Find where the given text appears and provide that cell's center as (X, Y) coordinate. 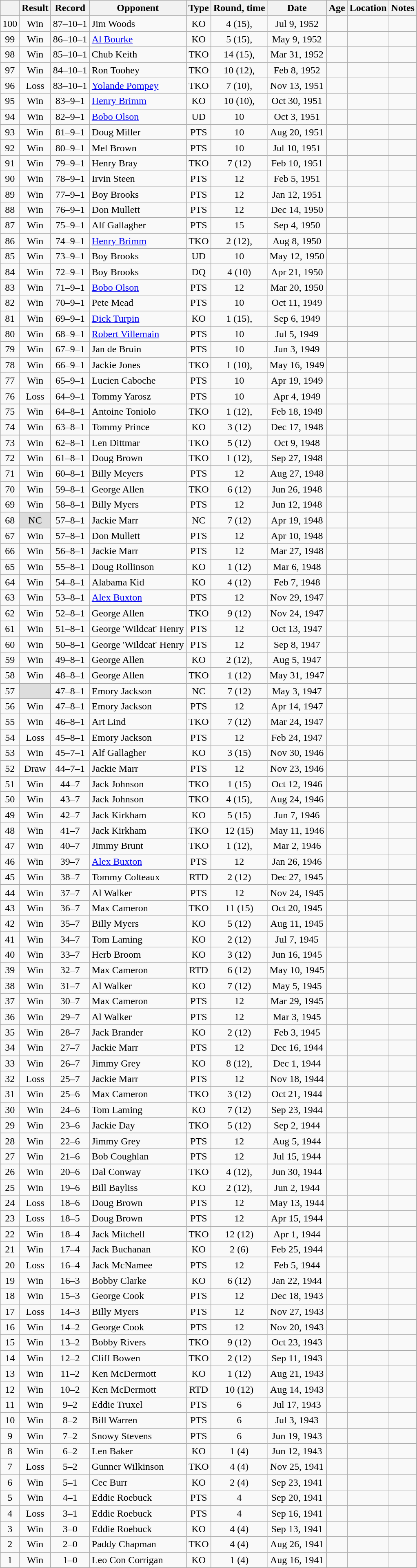
93 (10, 132)
Len Baker (138, 1451)
Al Bourke (138, 39)
58 (10, 675)
Mar 20, 1950 (297, 287)
Bobby Clarke (138, 1281)
25 (10, 1188)
Sep 8, 1947 (297, 644)
28–7 (70, 1032)
4 (10) (239, 272)
81–9–1 (70, 132)
7–2 (70, 1435)
78 (10, 365)
1 (15) (239, 784)
Aug 21, 1943 (297, 1374)
Apr 19, 1948 (297, 520)
Feb 24, 1947 (297, 738)
75–9–1 (70, 225)
11 (10, 1405)
35–7 (70, 923)
Antoine Toniolo (138, 411)
63 (10, 598)
43 (10, 908)
Sep 6, 1949 (297, 318)
95 (10, 101)
5 (10, 1498)
Apr 21, 1950 (297, 272)
May 10, 1945 (297, 970)
22–6 (70, 1141)
Notes (403, 8)
70 (10, 489)
74 (10, 427)
37 (10, 1001)
8–2 (70, 1420)
18–6 (70, 1203)
Dec 18, 1943 (297, 1296)
56 (10, 707)
Gunner Wilkinson (138, 1467)
39 (10, 970)
Aug 11, 1945 (297, 923)
99 (10, 39)
16 (10, 1327)
27–7 (70, 1048)
64–8–1 (70, 411)
Jan 22, 1944 (297, 1281)
Nov 13, 1951 (297, 86)
Oct 11, 1949 (297, 303)
31 (10, 1094)
Bob Coughlan (138, 1156)
Mar 31, 1952 (297, 55)
Tommy Prince (138, 427)
Cec Burr (138, 1482)
Tommy Colteaux (138, 877)
37–7 (70, 892)
66–9–1 (70, 365)
32–7 (70, 970)
10 (12), (239, 70)
Oct 12, 1946 (297, 784)
May 31, 1947 (297, 675)
1 (10), (239, 365)
60–8–1 (70, 474)
79 (10, 349)
Opponent (138, 8)
Aug 26, 1941 (297, 1544)
13 (10, 1374)
5–1 (70, 1482)
48 (10, 830)
15–3 (70, 1296)
Apr 4, 1949 (297, 396)
27 (10, 1156)
Sep 23, 1944 (297, 1110)
67 (10, 536)
Jim Woods (138, 24)
7 (10), (239, 86)
60 (10, 644)
Jackie Day (138, 1125)
21 (10, 1250)
Mel Brown (138, 148)
May 16, 1949 (297, 365)
72 (10, 458)
1–0 (70, 1560)
42–7 (70, 815)
Oct 9, 1948 (297, 442)
71 (10, 474)
DQ (198, 272)
44–7 (70, 784)
50 (10, 799)
65–9–1 (70, 380)
Dal Conway (138, 1172)
Dec 16, 1944 (297, 1048)
87 (10, 225)
5 (15), (239, 39)
3–1 (70, 1513)
83–9–1 (70, 101)
4–1 (70, 1498)
38–7 (70, 877)
55 (10, 722)
36–7 (70, 908)
Jul 9, 1952 (297, 24)
Herb Broom (138, 955)
4 (12), (239, 1172)
7 (10, 1467)
18–5 (70, 1219)
Jul 15, 1944 (297, 1156)
8 (12), (239, 1063)
Jack McNamee (138, 1265)
61–8–1 (70, 458)
58–8–1 (70, 505)
Apr 14, 1947 (297, 707)
13–2 (70, 1343)
Apr 15, 1944 (297, 1219)
Nov 18, 1944 (297, 1079)
Mar 3, 1945 (297, 1017)
71–9–1 (70, 287)
16–4 (70, 1265)
Sep 20, 1941 (297, 1498)
Jun 26, 1948 (297, 489)
Aug 16, 1941 (297, 1560)
81 (10, 318)
Aug 24, 1946 (297, 799)
45 (10, 877)
12–2 (70, 1358)
Oct 20, 1945 (297, 908)
73–9–1 (70, 256)
Billy Meyers (138, 474)
1 (10, 1560)
47 (10, 846)
82 (10, 303)
Apr 19, 1949 (297, 380)
Bobby Rivers (138, 1343)
65 (10, 567)
Nov 20, 1943 (297, 1327)
14–2 (70, 1327)
77 (10, 380)
87–10–1 (70, 24)
Oct 3, 1951 (297, 117)
Jun 3, 1949 (297, 349)
Result (35, 8)
Date (297, 8)
72–9–1 (70, 272)
8 (10, 1451)
40 (10, 955)
40–7 (70, 846)
16–3 (70, 1281)
24 (10, 1203)
76 (10, 396)
36 (10, 1017)
86 (10, 241)
69–9–1 (70, 318)
53 (10, 753)
Jun 12, 1943 (297, 1451)
96 (10, 86)
5–2 (70, 1467)
Jun 16, 1945 (297, 955)
88 (10, 210)
Jul 10, 1951 (297, 148)
21–6 (70, 1156)
Jimmy Brunt (138, 846)
Chub Keith (138, 55)
26 (10, 1172)
Jan de Bruin (138, 349)
49–8–1 (70, 660)
51 (10, 784)
Nov 23, 1946 (297, 769)
76–9–1 (70, 210)
12 (15) (239, 830)
90 (10, 179)
May 3, 1947 (297, 691)
57 (10, 691)
20–6 (70, 1172)
Dec 1, 1944 (297, 1063)
Sep 16, 1941 (297, 1513)
Jul 3, 1943 (297, 1420)
79–9–1 (70, 163)
10 (10), (239, 101)
Jun 7, 1946 (297, 815)
84–10–1 (70, 70)
Mar 6, 1948 (297, 567)
Apr 10, 1948 (297, 536)
Nov 25, 1941 (297, 1467)
33–7 (70, 955)
59–8–1 (70, 489)
Paddy Chapman (138, 1544)
52 (10, 769)
Bill Warren (138, 1420)
75 (10, 411)
77–9–1 (70, 194)
48–8–1 (70, 675)
34 (10, 1048)
Feb 7, 1948 (297, 582)
Sep 11, 1943 (297, 1358)
41–7 (70, 830)
Aug 8, 1950 (297, 241)
Aug 5, 1947 (297, 660)
45–7–1 (70, 753)
Pete Mead (138, 303)
62–8–1 (70, 442)
41 (10, 939)
Dec 17, 1948 (297, 427)
61 (10, 629)
Type (198, 8)
10–2 (70, 1389)
23–6 (70, 1125)
Jun 19, 1943 (297, 1435)
Location (368, 8)
68 (10, 520)
55–8–1 (70, 567)
32 (10, 1079)
Sep 2, 1944 (297, 1125)
78–9–1 (70, 179)
51–8–1 (70, 629)
Oct 13, 1947 (297, 629)
Irvin Steen (138, 179)
May 9, 1952 (297, 39)
Draw (35, 769)
2–0 (70, 1544)
74–9–1 (70, 241)
35 (10, 1032)
82–9–1 (70, 117)
94 (10, 117)
9–2 (70, 1405)
53–8–1 (70, 598)
Dec 27, 1945 (297, 877)
3–0 (70, 1529)
Jack Mitchell (138, 1234)
Dick Turpin (138, 318)
Jackie Jones (138, 365)
86–10–1 (70, 39)
Lucien Caboche (138, 380)
26–7 (70, 1063)
28 (10, 1141)
52–8–1 (70, 613)
Sep 13, 1941 (297, 1529)
Aug 27, 1948 (297, 474)
Nov 24, 1947 (297, 613)
Jun 2, 1944 (297, 1188)
69 (10, 505)
Feb 3, 1945 (297, 1032)
Jack Brander (138, 1032)
Nov 30, 1946 (297, 753)
89 (10, 194)
31–7 (70, 986)
14 (10, 1358)
Tommy Yarosz (138, 396)
20 (10, 1265)
6–2 (70, 1451)
64 (10, 582)
83–10–1 (70, 86)
2 (4) (239, 1482)
Feb 5, 1951 (297, 179)
Feb 18, 1949 (297, 411)
Henry Bray (138, 163)
Jul 5, 1949 (297, 334)
Oct 30, 1951 (297, 101)
92 (10, 148)
Mar 29, 1945 (297, 1001)
84 (10, 272)
Cliff Bowen (138, 1358)
50–8–1 (70, 644)
Jan 26, 1946 (297, 861)
10 (12) (239, 1389)
18–4 (70, 1234)
19 (10, 1281)
Art Lind (138, 722)
25–7 (70, 1079)
18 (10, 1296)
Sep 27, 1948 (297, 458)
5 (15) (239, 815)
Mar 2, 1946 (297, 846)
Len Dittmar (138, 442)
14 (15), (239, 55)
54–8–1 (70, 582)
Eddie Truxel (138, 1405)
33 (10, 1063)
39–7 (70, 861)
91 (10, 163)
62 (10, 613)
46 (10, 861)
Record (70, 8)
4 (12) (239, 582)
25–6 (70, 1094)
85 (10, 256)
Sep 23, 1941 (297, 1482)
17 (10, 1312)
14–3 (70, 1312)
54 (10, 738)
30–7 (70, 1001)
30 (10, 1110)
Jack Buchanan (138, 1250)
12 (12) (239, 1234)
9 (10, 1435)
17–4 (70, 1250)
80 (10, 334)
Aug 20, 1951 (297, 132)
1 (15), (239, 318)
44 (10, 892)
34–7 (70, 939)
Aug 14, 1943 (297, 1389)
Nov 29, 1947 (297, 598)
45–8–1 (70, 738)
May 5, 1945 (297, 986)
Leo Con Corrigan (138, 1560)
May 12, 1950 (297, 256)
2 (6) (239, 1250)
19–6 (70, 1188)
Aug 5, 1944 (297, 1141)
May 13, 1944 (297, 1203)
64–9–1 (70, 396)
22 (10, 1234)
May 11, 1946 (297, 830)
Oct 21, 1944 (297, 1094)
29–7 (70, 1017)
42 (10, 923)
11–2 (70, 1374)
43–7 (70, 799)
59 (10, 660)
49 (10, 815)
Age (337, 8)
100 (10, 24)
Jan 12, 1951 (297, 194)
29 (10, 1125)
23 (10, 1219)
3 (10, 1529)
Oct 23, 1943 (297, 1343)
98 (10, 55)
3 (15) (239, 753)
Robert Villemain (138, 334)
Snowy Stevens (138, 1435)
Doug Miller (138, 132)
73 (10, 442)
Round, time (239, 8)
Nov 27, 1943 (297, 1312)
Sep 4, 1950 (297, 225)
Alabama Kid (138, 582)
56–8–1 (70, 551)
80–9–1 (70, 148)
Bill Bayliss (138, 1188)
67–9–1 (70, 349)
Mar 24, 1947 (297, 722)
Yolande Pompey (138, 86)
Apr 1, 1944 (297, 1234)
83 (10, 287)
70–9–1 (70, 303)
11 (15) (239, 908)
97 (10, 70)
63–8–1 (70, 427)
Jun 12, 1948 (297, 505)
Nov 24, 1945 (297, 892)
Feb 8, 1952 (297, 70)
Jul 17, 1943 (297, 1405)
46–8–1 (70, 722)
Jun 30, 1944 (297, 1172)
68–9–1 (70, 334)
Dec 14, 1950 (297, 210)
85–10–1 (70, 55)
Mar 27, 1948 (297, 551)
38 (10, 986)
24–6 (70, 1110)
Ron Toohey (138, 70)
66 (10, 551)
Feb 5, 1944 (297, 1265)
2 (10, 1544)
Feb 25, 1944 (297, 1250)
44–7–1 (70, 769)
Jul 7, 1945 (297, 939)
Feb 10, 1951 (297, 163)
Doug Rollinson (138, 567)
